Locate the cell with the specified text and output its [x, y] center coordinate. 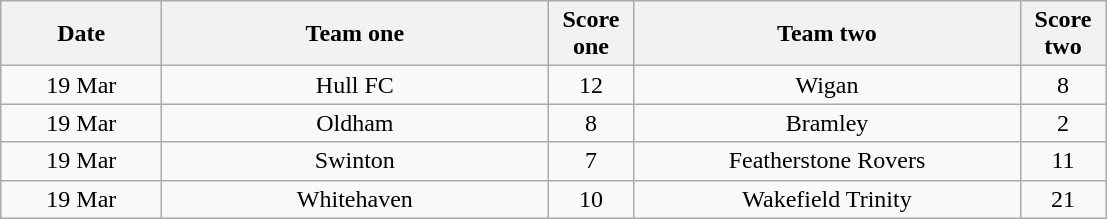
Score two [1063, 34]
12 [591, 85]
Swinton [355, 161]
21 [1063, 199]
2 [1063, 123]
Featherstone Rovers [827, 161]
Oldham [355, 123]
Wakefield Trinity [827, 199]
Hull FC [355, 85]
7 [591, 161]
Team two [827, 34]
Date [82, 34]
10 [591, 199]
11 [1063, 161]
Bramley [827, 123]
Whitehaven [355, 199]
Team one [355, 34]
Wigan [827, 85]
Score one [591, 34]
